From the cell containing the given text, extract its center point as [X, Y] coordinate. 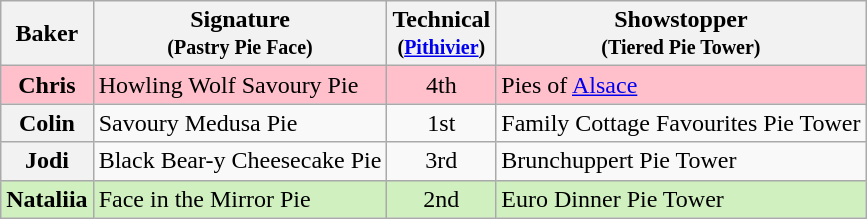
Jodi [47, 161]
4th [442, 85]
3rd [442, 161]
Euro Dinner Pie Tower [681, 199]
Brunchuppert Pie Tower [681, 161]
Showstopper(Tiered Pie Tower) [681, 34]
Howling Wolf Savoury Pie [240, 85]
Black Bear-y Cheesecake Pie [240, 161]
Colin [47, 123]
Face in the Mirror Pie [240, 199]
Baker [47, 34]
Family Cottage Favourites Pie Tower [681, 123]
Technical(Pithivier) [442, 34]
Signature(Pastry Pie Face) [240, 34]
Nataliia [47, 199]
1st [442, 123]
2nd [442, 199]
Savoury Medusa Pie [240, 123]
Pies of Alsace [681, 85]
Chris [47, 85]
